From the cell containing the given text, extract its center point as [X, Y] coordinate. 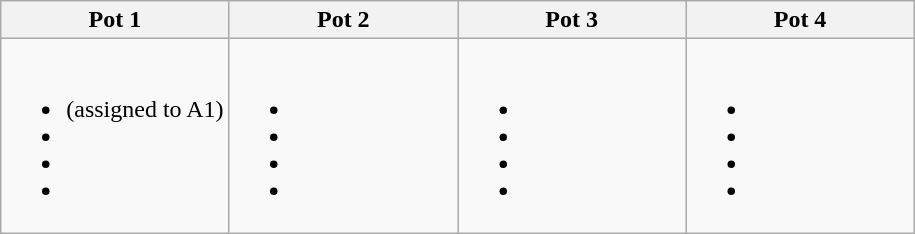
Pot 1 [115, 20]
Pot 4 [800, 20]
Pot 2 [343, 20]
Pot 3 [572, 20]
(assigned to A1) [115, 136]
